Detect which cell encompasses the target text, then output its [x, y] center coordinate. 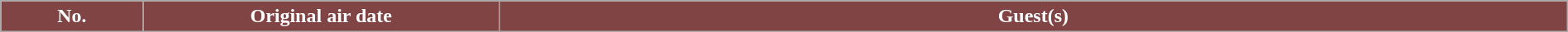
Original air date [321, 16]
Guest(s) [1034, 16]
No. [72, 16]
